For the text-containing cell, return its midpoint in (X, Y) coordinate format. 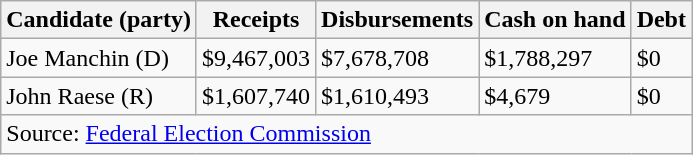
Disbursements (398, 20)
$9,467,003 (256, 58)
John Raese (R) (99, 96)
$4,679 (555, 96)
$1,607,740 (256, 96)
$1,610,493 (398, 96)
Source: Federal Election Commission (346, 134)
Candidate (party) (99, 20)
$1,788,297 (555, 58)
Joe Manchin (D) (99, 58)
Receipts (256, 20)
Debt (661, 20)
$7,678,708 (398, 58)
Cash on hand (555, 20)
